Return [X, Y] of the center of cell containing provided text 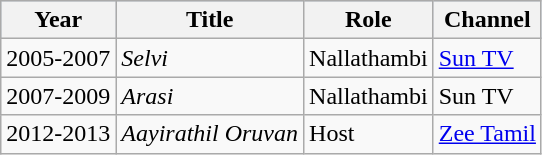
2005-2007 [58, 58]
Role [369, 20]
Channel [487, 20]
Zee Tamil [487, 134]
Arasi [210, 96]
2007-2009 [58, 96]
Year [58, 20]
Aayirathil Oruvan [210, 134]
2012-2013 [58, 134]
Selvi [210, 58]
Title [210, 20]
Host [369, 134]
